Locate the cell with the specified text and output its (x, y) center coordinate. 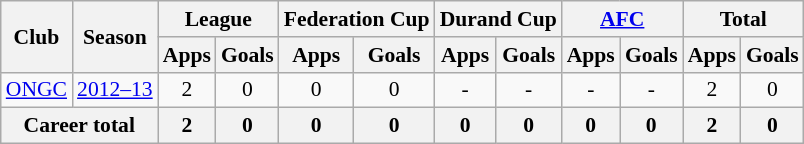
Federation Cup (357, 19)
Durand Cup (498, 19)
AFC (622, 19)
Total (744, 19)
Club (36, 36)
League (218, 19)
2012–13 (115, 90)
Season (115, 36)
ONGC (36, 90)
Career total (80, 126)
